From the cell containing the given text, extract its center point as [x, y] coordinate. 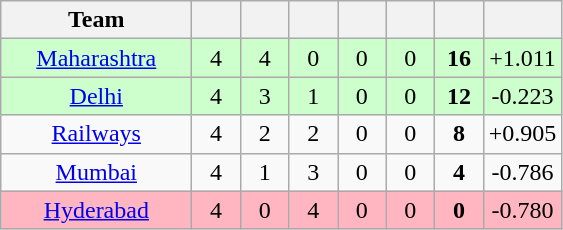
-0.780 [522, 210]
+1.011 [522, 58]
12 [460, 96]
Railways [96, 134]
Mumbai [96, 172]
8 [460, 134]
+0.905 [522, 134]
16 [460, 58]
Maharashtra [96, 58]
Hyderabad [96, 210]
Delhi [96, 96]
-0.223 [522, 96]
-0.786 [522, 172]
Team [96, 20]
